Extract the (X, Y) coordinate from the center of the cell holding the provided text.  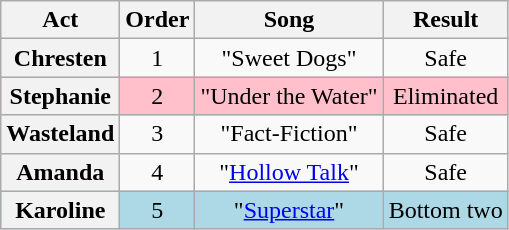
1 (158, 58)
Chresten (60, 58)
Act (60, 20)
Stephanie (60, 96)
Eliminated (446, 96)
Order (158, 20)
"Superstar" (289, 210)
Result (446, 20)
"Under the Water" (289, 96)
3 (158, 134)
4 (158, 172)
"Fact-Fiction" (289, 134)
Wasteland (60, 134)
2 (158, 96)
5 (158, 210)
Bottom two (446, 210)
"Sweet Dogs" (289, 58)
Song (289, 20)
"Hollow Talk" (289, 172)
Karoline (60, 210)
Amanda (60, 172)
